Detect which cell encompasses the target text, then output its [x, y] center coordinate. 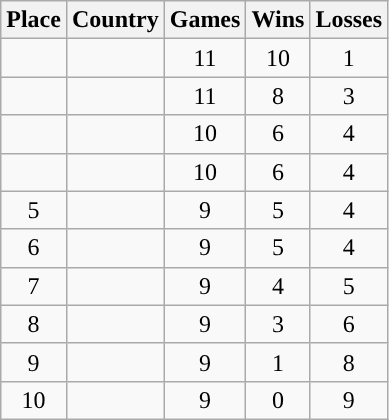
Games [205, 20]
Country [115, 20]
Wins [278, 20]
7 [34, 286]
Losses [349, 20]
0 [278, 400]
Place [34, 20]
